Find where the given text appears and provide that cell's center as [X, Y] coordinate. 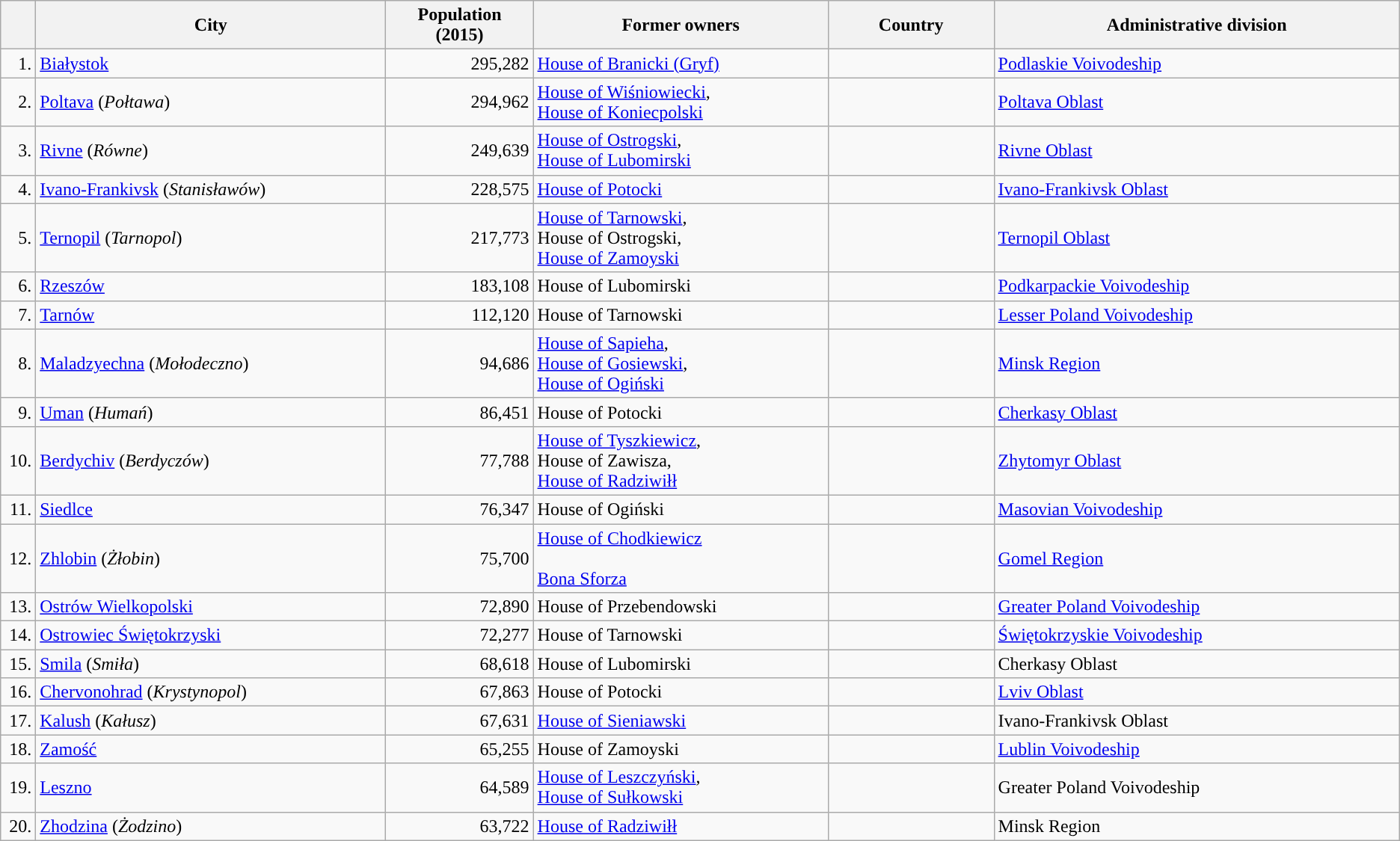
68,618 [459, 664]
City [211, 25]
House of Przebendowski [681, 607]
17. [18, 721]
Ostrów Wielkopolski [211, 607]
House of Tarnowski,House of Ostrogski,House of Zamoyski [681, 238]
Chervonohrad (Krystynopol) [211, 692]
86,451 [459, 412]
18. [18, 749]
House of Tyszkiewicz,House of Zawisza,House of Radziwiłł [681, 460]
228,575 [459, 189]
Lublin Voivodeship [1197, 749]
15. [18, 664]
Former owners [681, 25]
14. [18, 635]
249,639 [459, 151]
19. [18, 788]
3. [18, 151]
183,108 [459, 286]
4. [18, 189]
Maladzyechna (Mołodeczno) [211, 363]
77,788 [459, 460]
Zhodzina (Żodzino) [211, 826]
Rzeszów [211, 286]
Country [911, 25]
72,277 [459, 635]
217,773 [459, 238]
Population(2015) [459, 25]
Rivne Oblast [1197, 151]
72,890 [459, 607]
Kalush (Kałusz) [211, 721]
House of Radziwiłł [681, 826]
5. [18, 238]
Lesser Poland Voivodeship [1197, 315]
12. [18, 558]
294,962 [459, 102]
Poltava Oblast [1197, 102]
Poltava (Połtawa) [211, 102]
10. [18, 460]
7. [18, 315]
House of ChodkiewiczBona Sforza [681, 558]
Lviv Oblast [1197, 692]
67,863 [459, 692]
20. [18, 826]
Podlaskie Voivodeship [1197, 64]
Smila (Smiła) [211, 664]
Rivne (Równe) [211, 151]
Uman (Humań) [211, 412]
112,120 [459, 315]
16. [18, 692]
House of Ogiński [681, 509]
65,255 [459, 749]
9. [18, 412]
Tarnów [211, 315]
295,282 [459, 64]
Zamość [211, 749]
11. [18, 509]
2. [18, 102]
67,631 [459, 721]
13. [18, 607]
House of Branicki (Gryf) [681, 64]
House of Ostrogski,House of Lubomirski [681, 151]
94,686 [459, 363]
64,589 [459, 788]
Ternopil (Tarnopol) [211, 238]
House of Sieniawski [681, 721]
76,347 [459, 509]
Ternopil Oblast [1197, 238]
Zhytomyr Oblast [1197, 460]
Zhlobin (Żłobin) [211, 558]
Leszno [211, 788]
House of Wiśniowiecki,House of Koniecpolski [681, 102]
Świętokrzyskie Voivodeship [1197, 635]
1. [18, 64]
Administrative division [1197, 25]
Ostrowiec Świętokrzyski [211, 635]
Białystok [211, 64]
Siedlce [211, 509]
House of Sapieha,House of Gosiewski,House of Ogiński [681, 363]
8. [18, 363]
Ivano-Frankivsk (Stanisławów) [211, 189]
Masovian Voivodeship [1197, 509]
75,700 [459, 558]
63,722 [459, 826]
House of Zamoyski [681, 749]
Berdychiv (Berdyczów) [211, 460]
Podkarpackie Voivodeship [1197, 286]
Gomel Region [1197, 558]
House of Leszczyński,House of Sułkowski [681, 788]
6. [18, 286]
